Provide the [x, y] coordinate of the cell's center where the given text is located.  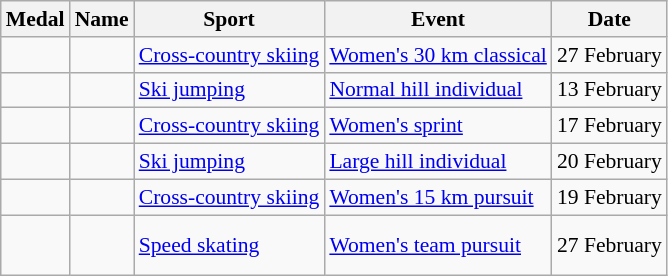
Women's 30 km classical [438, 55]
Sport [230, 19]
Speed skating [230, 246]
Normal hill individual [438, 90]
Women's sprint [438, 126]
20 February [610, 162]
19 February [610, 197]
Medal [36, 19]
Event [438, 19]
17 February [610, 126]
Name [102, 19]
Women's 15 km pursuit [438, 197]
13 February [610, 90]
Large hill individual [438, 162]
Women's team pursuit [438, 246]
Date [610, 19]
